Return the (X, Y) coordinate for the center point of the cell that contains the specified text.  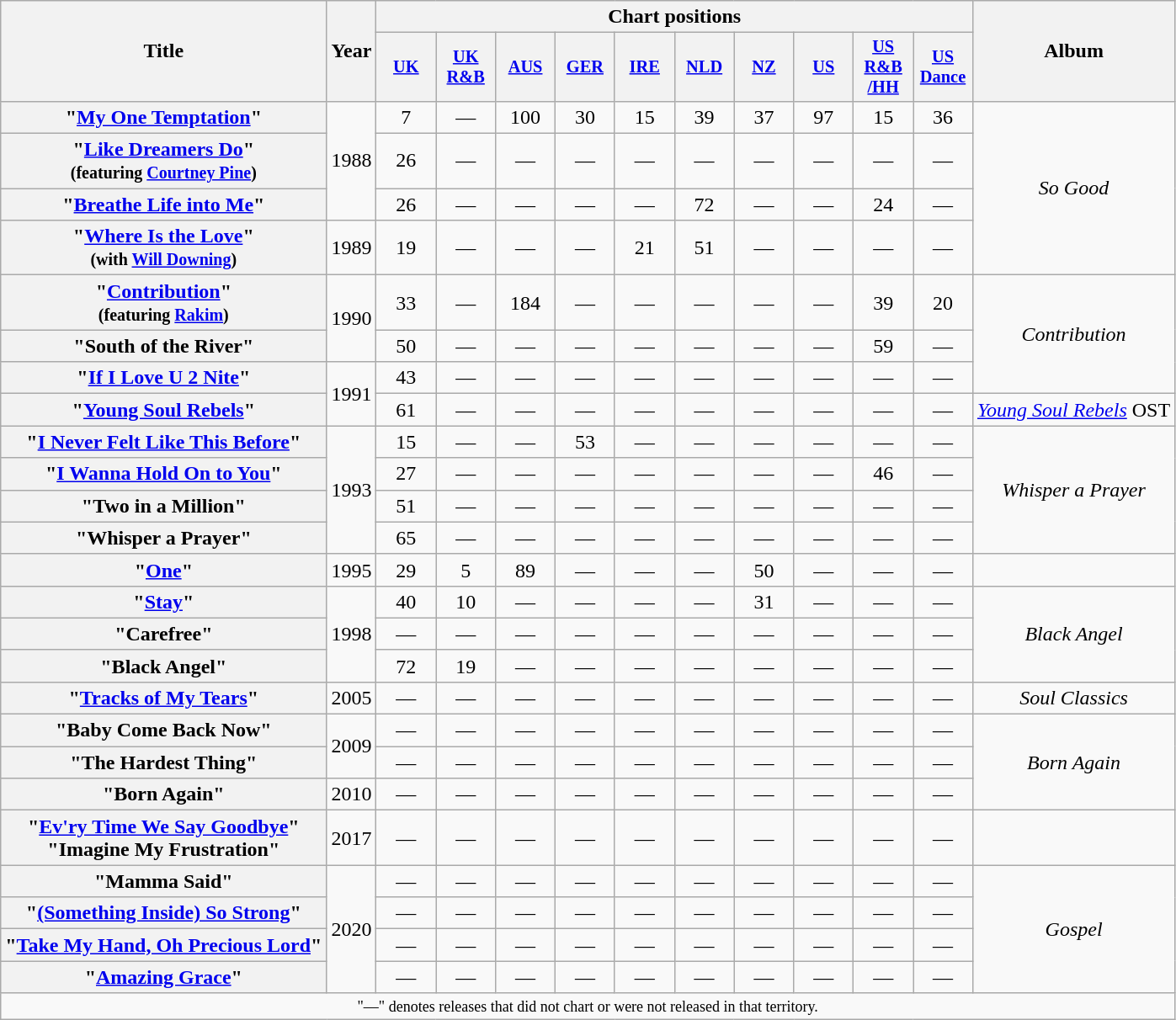
1989 (352, 247)
7 (406, 117)
"Two in a Million" (163, 506)
"Young Soul Rebels" (163, 410)
Chart positions (675, 17)
1998 (352, 634)
"Tracks of My Tears" (163, 698)
"Take My Hand, Oh Precious Lord" (163, 945)
"Contribution"(featuring Rakim) (163, 303)
30 (584, 117)
"My One Temptation" (163, 117)
Soul Classics (1073, 698)
USR&B/HH (884, 67)
2005 (352, 698)
"Stay" (163, 602)
97 (823, 117)
"Ev'ry Time We Say Goodbye" "Imagine My Frustration" (163, 838)
31 (764, 602)
40 (406, 602)
"(Something Inside) So Strong" (163, 913)
1990 (352, 318)
2017 (352, 838)
2020 (352, 929)
100 (525, 117)
59 (884, 346)
53 (584, 442)
"Born Again" (163, 794)
Album (1073, 51)
184 (525, 303)
"I Never Felt Like This Before" (163, 442)
43 (406, 378)
61 (406, 410)
Contribution (1073, 335)
NZ (764, 67)
29 (406, 570)
1991 (352, 394)
"The Hardest Thing" (163, 762)
"Black Angel" (163, 666)
Whisper a Prayer (1073, 490)
24 (884, 205)
"—" denotes releases that did not chart or were not released in that territory. (588, 1007)
"One" (163, 570)
US (823, 67)
Young Soul Rebels OST (1073, 410)
Gospel (1073, 929)
"Baby Come Back Now" (163, 730)
AUS (525, 67)
"Amazing Grace" (163, 977)
27 (406, 474)
Born Again (1073, 762)
Title (163, 51)
"I Wanna Hold On to You" (163, 474)
"Whisper a Prayer" (163, 538)
"Like Dreamers Do"(featuring Courtney Pine) (163, 162)
Black Angel (1073, 634)
65 (406, 538)
1988 (352, 160)
2009 (352, 746)
NLD (704, 67)
USDance (943, 67)
37 (764, 117)
"Mamma Said" (163, 881)
5 (466, 570)
"South of the River" (163, 346)
21 (645, 247)
1993 (352, 490)
"If I Love U 2 Nite" (163, 378)
UK R&B (466, 67)
"Carefree" (163, 634)
IRE (645, 67)
89 (525, 570)
So Good (1073, 188)
33 (406, 303)
Year (352, 51)
1995 (352, 570)
"Breathe Life into Me" (163, 205)
20 (943, 303)
36 (943, 117)
2010 (352, 794)
UK (406, 67)
10 (466, 602)
46 (884, 474)
GER (584, 67)
"Where Is the Love"(with Will Downing) (163, 247)
